Return the [X, Y] coordinate for the center point of the cell that contains the specified text.  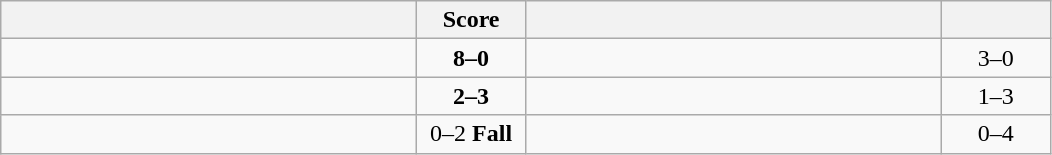
0–4 [996, 134]
2–3 [472, 96]
1–3 [996, 96]
3–0 [996, 58]
Score [472, 20]
0–2 Fall [472, 134]
8–0 [472, 58]
